From the cell containing the given text, extract its center point as [x, y] coordinate. 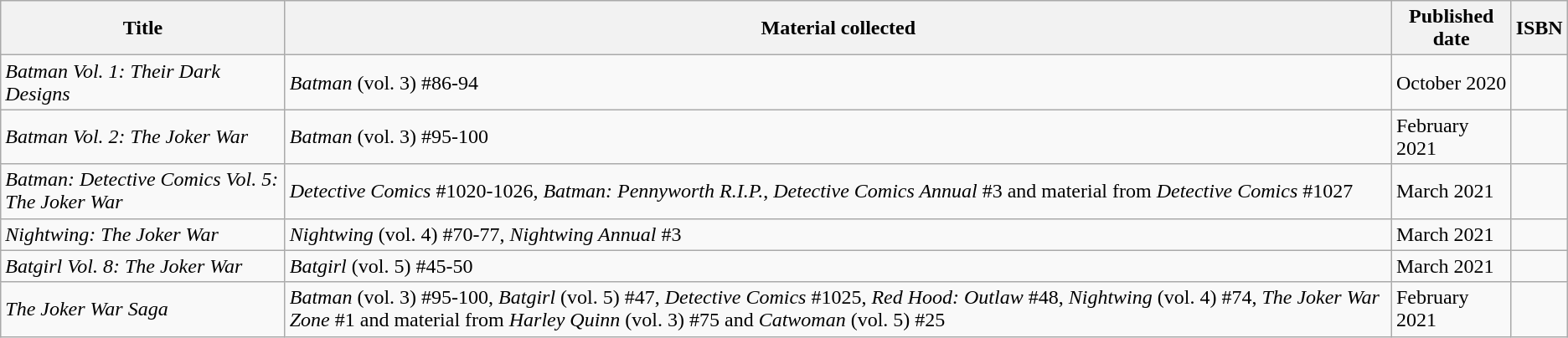
Batman Vol. 2: The Joker War [142, 137]
Material collected [838, 28]
Published date [1451, 28]
ISBN [1540, 28]
Nightwing: The Joker War [142, 234]
Batman (vol. 3) #95-100 [838, 137]
Title [142, 28]
October 2020 [1451, 82]
Batman: Detective Comics Vol. 5: The Joker War [142, 191]
Batman Vol. 1: Their Dark Designs [142, 82]
The Joker War Saga [142, 310]
Batgirl (vol. 5) #45-50 [838, 266]
Batgirl Vol. 8: The Joker War [142, 266]
Batman (vol. 3) #86-94 [838, 82]
Detective Comics #1020-1026, Batman: Pennyworth R.I.P., Detective Comics Annual #3 and material from Detective Comics #1027 [838, 191]
Nightwing (vol. 4) #70-77, Nightwing Annual #3 [838, 234]
